Locate the cell with the specified text and output its (x, y) center coordinate. 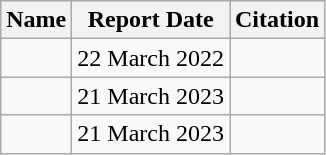
Report Date (151, 20)
Name (36, 20)
22 March 2022 (151, 58)
Citation (278, 20)
